From the cell containing the given text, extract its center point as [x, y] coordinate. 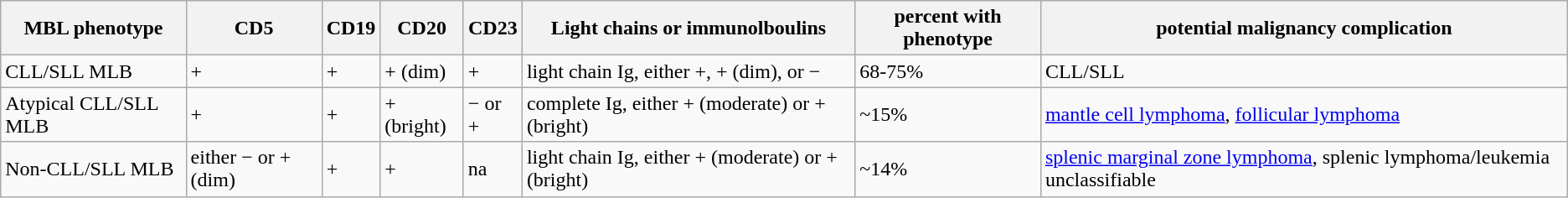
complete Ig, either + (moderate) or + (bright) [689, 114]
~14% [948, 169]
Atypical CLL/SLL MLB [94, 114]
− or + [493, 114]
light chain Ig, either +, + (dim), or − [689, 71]
splenic marginal zone lymphoma, splenic lymphoma/leukemia unclassifiable [1303, 169]
CD5 [254, 29]
CLL/SLL MLB [94, 71]
either − or + (dim) [254, 169]
CD20 [422, 29]
na [493, 169]
percent with phenotype [948, 29]
~15% [948, 114]
MBL phenotype [94, 29]
Non-CLL/SLL MLB [94, 169]
potential malignancy complication [1303, 29]
+ (dim) [422, 71]
+ (bright) [422, 114]
light chain Ig, either + (moderate) or + (bright) [689, 169]
Light chains or immunolboulins [689, 29]
68-75% [948, 71]
CD19 [351, 29]
CD23 [493, 29]
mantle cell lymphoma, follicular lymphoma [1303, 114]
CLL/SLL [1303, 71]
